Search for the cell housing the specified text and yield its (x, y) center coordinate. 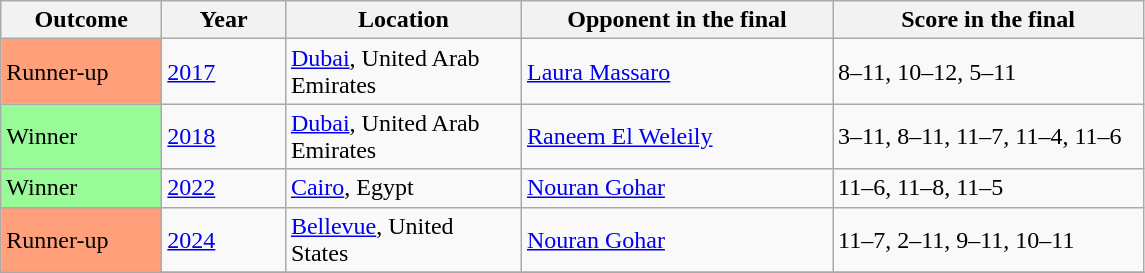
Score in the final (988, 20)
8–11, 10–12, 5–11 (988, 72)
Outcome (82, 20)
Location (403, 20)
2017 (224, 72)
2022 (224, 188)
Year (224, 20)
Cairo, Egypt (403, 188)
11–7, 2–11, 9–11, 10–11 (988, 240)
Raneem El Weleily (676, 136)
2018 (224, 136)
Bellevue, United States (403, 240)
11–6, 11–8, 11–5 (988, 188)
Opponent in the final (676, 20)
3–11, 8–11, 11–7, 11–4, 11–6 (988, 136)
Laura Massaro (676, 72)
2024 (224, 240)
